Identify which cell holds the provided text, then report its [X, Y] central coordinate. 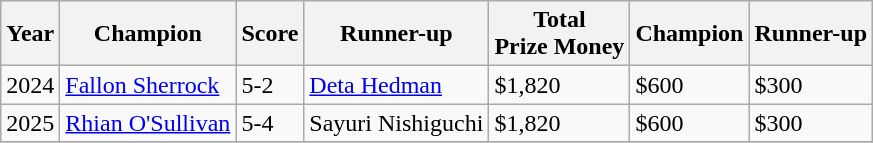
Sayuri Nishiguchi [396, 123]
Score [270, 34]
5-4 [270, 123]
TotalPrize Money [560, 34]
Deta Hedman [396, 85]
Rhian O'Sullivan [148, 123]
2025 [30, 123]
2024 [30, 85]
5-2 [270, 85]
Year [30, 34]
Fallon Sherrock [148, 85]
